Return (x, y) of the center of cell containing provided text 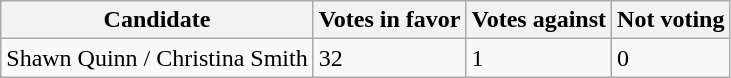
Candidate (157, 20)
0 (671, 58)
Votes in favor (390, 20)
Not voting (671, 20)
1 (539, 58)
Shawn Quinn / Christina Smith (157, 58)
Votes against (539, 20)
32 (390, 58)
